Determine the [X, Y] coordinate at the center of the cell enclosing the given text.  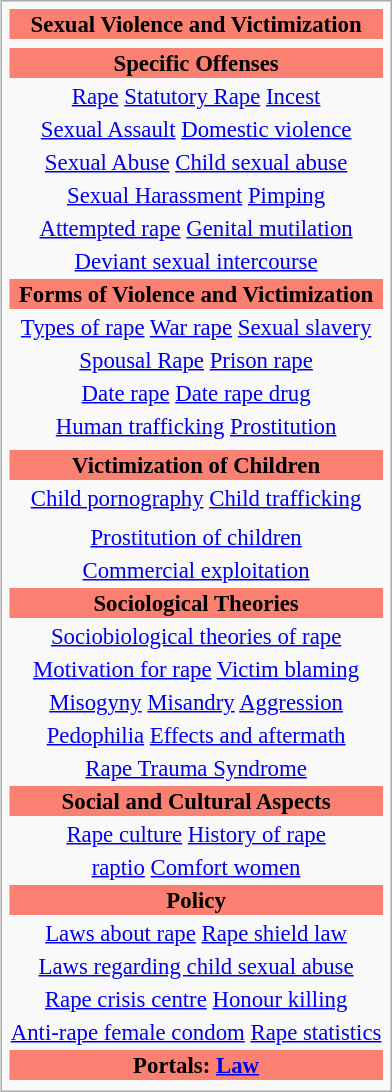
Rape Statutory Rape Incest [196, 96]
Sexual Harassment Pimping [196, 195]
Sexual Abuse Child sexual abuse [196, 162]
Motivation for rape Victim blaming [196, 669]
raptio Comfort women [196, 867]
Prostitution of children [196, 537]
Child pornography Child trafficking [196, 498]
Misogyny Misandry Aggression [196, 702]
Victimization of Children [196, 465]
Rape crisis centre Honour killing [196, 999]
Types of rape War rape Sexual slavery [196, 327]
Attempted rape Genital mutilation [196, 228]
Policy [196, 900]
Rape culture History of rape [196, 834]
Social and Cultural Aspects [196, 801]
Deviant sexual intercourse [196, 261]
Sociological Theories [196, 603]
Specific Offenses [196, 63]
Portals: Law [196, 1065]
Rape Trauma Syndrome [196, 768]
Laws regarding child sexual abuse [196, 966]
Laws about rape Rape shield law [196, 933]
Spousal Rape Prison rape [196, 360]
Date rape Date rape drug [196, 393]
Human trafficking Prostitution [196, 426]
Anti-rape female condom Rape statistics [196, 1032]
Sociobiological theories of rape [196, 636]
Commercial exploitation [196, 570]
Sexual Violence and Victimization [196, 24]
Pedophilia Effects and aftermath [196, 735]
Forms of Violence and Victimization [196, 294]
Sexual Assault Domestic violence [196, 129]
